Capture the cell that displays the provided text and extract its (x, y) central coordinate. 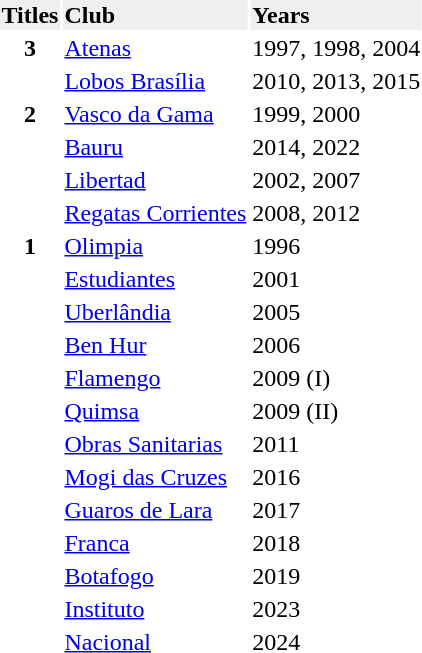
2008, 2012 (336, 213)
Franca (156, 543)
2016 (336, 477)
Titles (30, 15)
2023 (336, 609)
Club (156, 15)
Lobos Brasília (156, 81)
2 (30, 164)
2002, 2007 (336, 180)
Uberlândia (156, 312)
1997, 1998, 2004 (336, 48)
Olimpia (156, 246)
2019 (336, 576)
Flamengo (156, 378)
Quimsa (156, 411)
2010, 2013, 2015 (336, 81)
1996 (336, 246)
Years (336, 15)
Estudiantes (156, 279)
Bauru (156, 147)
Atenas (156, 48)
Guaros de Lara (156, 510)
Instituto (156, 609)
2011 (336, 444)
Mogi das Cruzes (156, 477)
Regatas Corrientes (156, 213)
1999, 2000 (336, 114)
2009 (II) (336, 411)
Obras Sanitarias (156, 444)
2001 (336, 279)
2009 (I) (336, 378)
3 (30, 64)
Botafogo (156, 576)
2014, 2022 (336, 147)
2006 (336, 345)
Libertad (156, 180)
2017 (336, 510)
Vasco da Gama (156, 114)
Ben Hur (156, 345)
2018 (336, 543)
2005 (336, 312)
